Return (X, Y) of the center of cell containing provided text 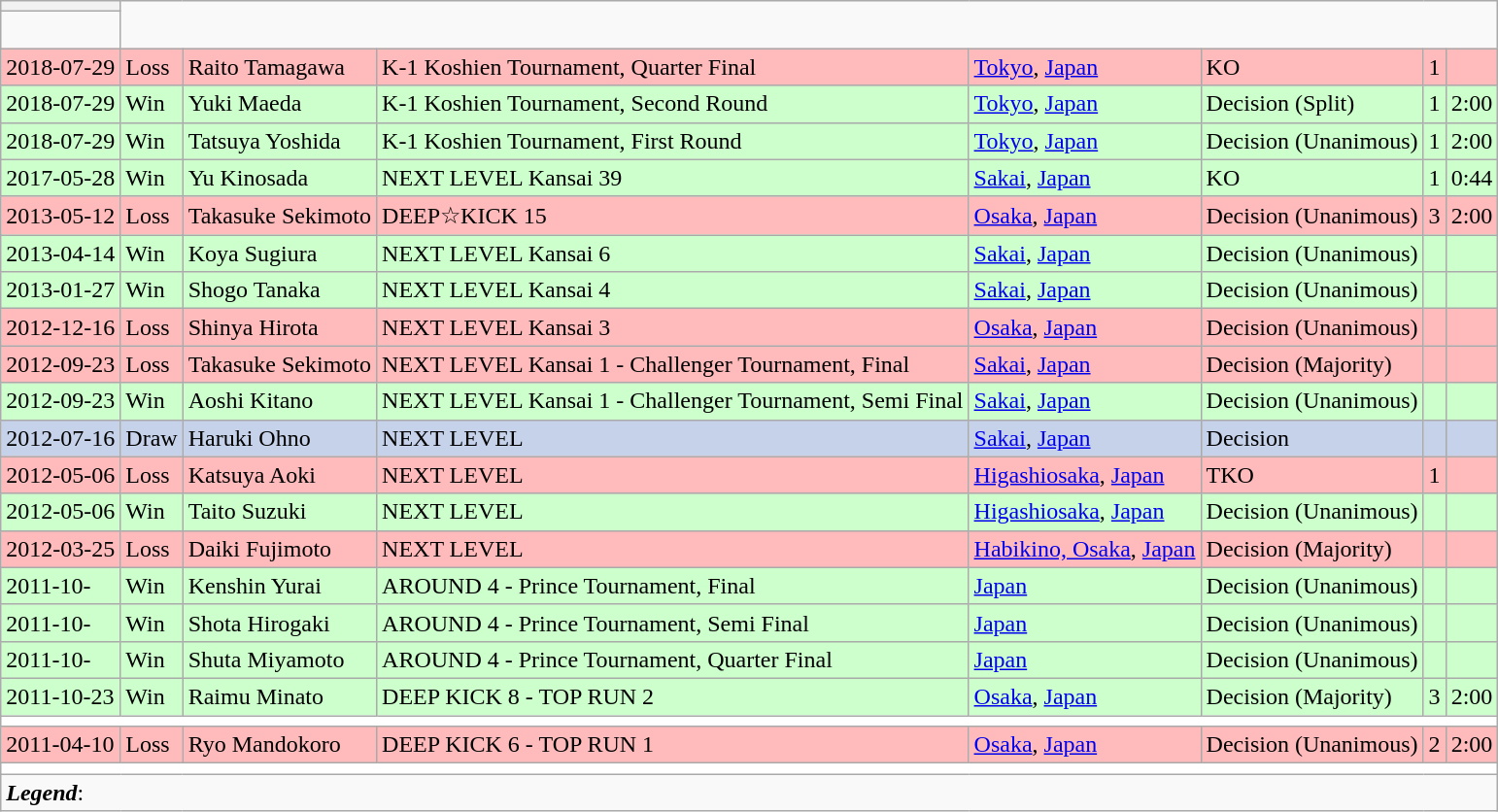
NEXT LEVEL Kansai 1 - Challenger Tournament, Semi Final (672, 401)
Daiki Fujimoto (280, 549)
K-1 Koshien Tournament, Second Round (672, 104)
Habikino, Osaka, Japan (1084, 549)
K-1 Koshien Tournament, Quarter Final (672, 67)
Decision (1311, 438)
AROUND 4 - Prince Tournament, Quarter Final (672, 660)
NEXT LEVEL Kansai 39 (672, 178)
NEXT LEVEL Kansai 6 (672, 254)
2013-01-27 (60, 290)
DEEP☆KICK 15 (672, 216)
NEXT LEVEL Kansai 4 (672, 290)
TKO (1311, 475)
Yu Kinosada (280, 178)
Yuki Maeda (280, 104)
Aoshi Kitano (280, 401)
2013-05-12 (60, 216)
Draw (152, 438)
Shogo Tanaka (280, 290)
0:44 (1472, 178)
Ryo Mandokoro (280, 745)
Taito Suzuki (280, 512)
2011-04-10 (60, 745)
2012-12-16 (60, 327)
Kenshin Yurai (280, 586)
Shuta Miyamoto (280, 660)
Koya Sugiura (280, 254)
Raimu Minato (280, 696)
2012-07-16 (60, 438)
Shinya Hirota (280, 327)
AROUND 4 - Prince Tournament, Semi Final (672, 623)
DEEP KICK 6 - TOP RUN 1 (672, 745)
DEEP KICK 8 - TOP RUN 2 (672, 696)
Katsuya Aoki (280, 475)
K-1 Koshien Tournament, First Round (672, 141)
Decision (Split) (1311, 104)
Raito Tamagawa (280, 67)
AROUND 4 - Prince Tournament, Final (672, 586)
Legend: (750, 793)
2011-10-23 (60, 696)
Haruki Ohno (280, 438)
2012-03-25 (60, 549)
Tatsuya Yoshida (280, 141)
2017-05-28 (60, 178)
2 (1434, 745)
NEXT LEVEL Kansai 3 (672, 327)
2013-04-14 (60, 254)
NEXT LEVEL Kansai 1 - Challenger Tournament, Final (672, 364)
Shota Hirogaki (280, 623)
